Identify which cell holds the provided text, then report its [x, y] central coordinate. 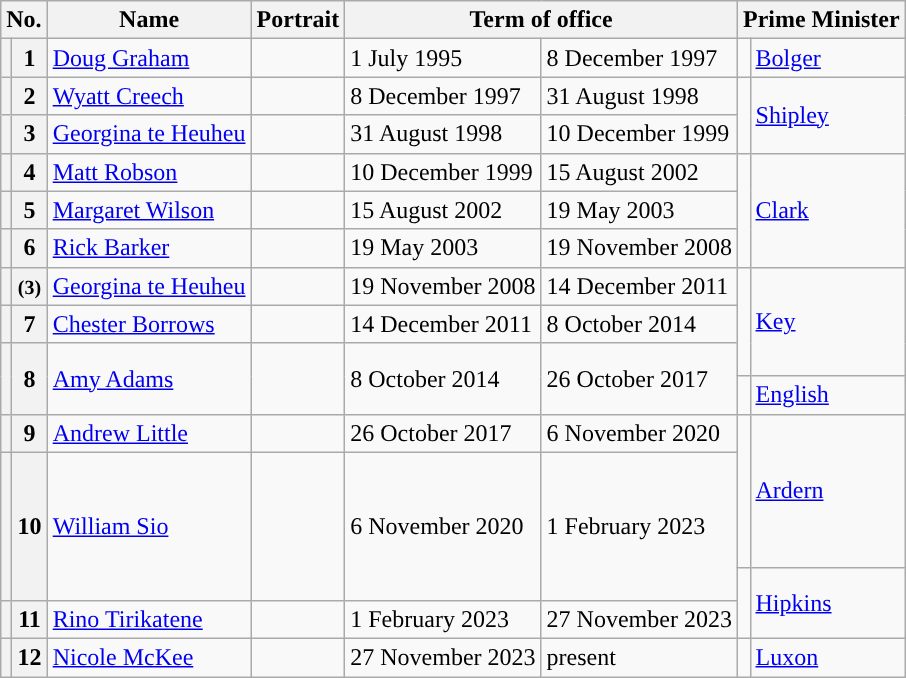
No. [24, 20]
3 [30, 134]
present [639, 657]
1 [30, 58]
Name [149, 20]
11 [30, 619]
5 [30, 210]
8 [30, 378]
Hipkins [828, 604]
Amy Adams [149, 378]
Clark [828, 210]
4 [30, 172]
Margaret Wilson [149, 210]
2 [30, 96]
Chester Borrows [149, 324]
Key [828, 322]
10 [30, 526]
Term of office [542, 20]
William Sio [149, 526]
6 [30, 248]
Luxon [828, 657]
Nicole McKee [149, 657]
Shipley [828, 115]
(3) [30, 286]
Rino Tirikatene [149, 619]
Matt Robson [149, 172]
English [828, 395]
Andrew Little [149, 433]
Wyatt Creech [149, 96]
Portrait [298, 20]
Doug Graham [149, 58]
Prime Minister [821, 20]
Bolger [828, 58]
Rick Barker [149, 248]
Ardern [828, 490]
1 July 1995 [443, 58]
12 [30, 657]
9 [30, 433]
7 [30, 324]
